Identify which cell holds the provided text, then report its (x, y) central coordinate. 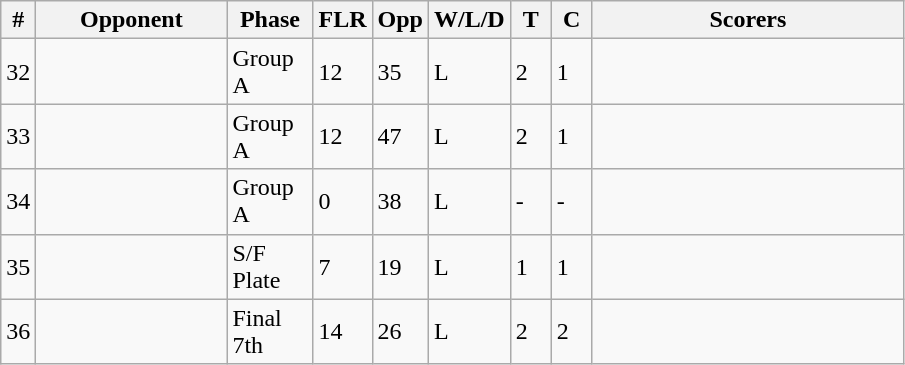
19 (400, 266)
32 (18, 72)
33 (18, 136)
26 (400, 332)
34 (18, 202)
Phase (270, 20)
# (18, 20)
0 (342, 202)
S/F Plate (270, 266)
Scorers (748, 20)
47 (400, 136)
14 (342, 332)
36 (18, 332)
Opp (400, 20)
Final 7th (270, 332)
W/L/D (469, 20)
T (530, 20)
38 (400, 202)
C (572, 20)
7 (342, 266)
Opponent (132, 20)
FLR (342, 20)
